Identify which cell holds the provided text, then report its (x, y) central coordinate. 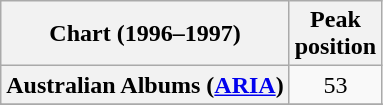
Australian Albums (ARIA) (145, 85)
Chart (1996–1997) (145, 34)
Peakposition (335, 34)
53 (335, 85)
